Capture the cell that displays the provided text and extract its [X, Y] central coordinate. 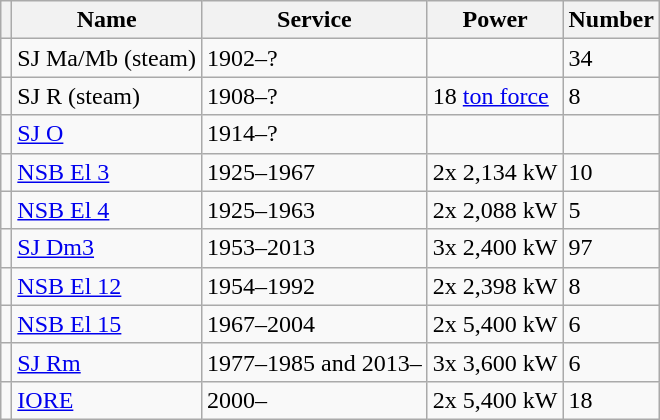
SJ R (steam) [107, 96]
1967–2004 [315, 324]
18 [611, 400]
2x 2,134 kW [495, 172]
NSB El 4 [107, 210]
1925–1963 [315, 210]
NSB El 3 [107, 172]
1914–? [315, 134]
18 ton force [495, 96]
Service [315, 20]
3x 2,400 kW [495, 248]
1902–? [315, 58]
SJ Dm3 [107, 248]
SJ O [107, 134]
34 [611, 58]
10 [611, 172]
97 [611, 248]
1977–1985 and 2013– [315, 362]
Number [611, 20]
Power [495, 20]
Name [107, 20]
3x 3,600 kW [495, 362]
2x 2,398 kW [495, 286]
1925–1967 [315, 172]
1908–? [315, 96]
1953–2013 [315, 248]
1954–1992 [315, 286]
SJ Rm [107, 362]
IORE [107, 400]
NSB El 15 [107, 324]
SJ Ma/Mb (steam) [107, 58]
2000– [315, 400]
2x 2,088 kW [495, 210]
NSB El 12 [107, 286]
5 [611, 210]
